Determine the (x, y) coordinate at the center of the cell enclosing the given text.  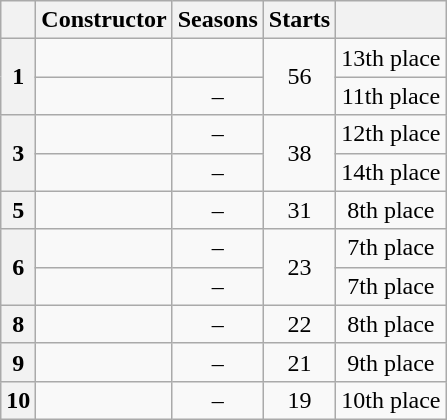
10th place (391, 400)
23 (299, 267)
5 (18, 210)
19 (299, 400)
6 (18, 267)
22 (299, 324)
9th place (391, 362)
Seasons (218, 20)
12th place (391, 134)
9 (18, 362)
56 (299, 77)
11th place (391, 96)
3 (18, 153)
Starts (299, 20)
8 (18, 324)
14th place (391, 172)
38 (299, 153)
13th place (391, 58)
21 (299, 362)
10 (18, 400)
1 (18, 77)
31 (299, 210)
Constructor (104, 20)
